Return [X, Y] of the center of cell containing provided text 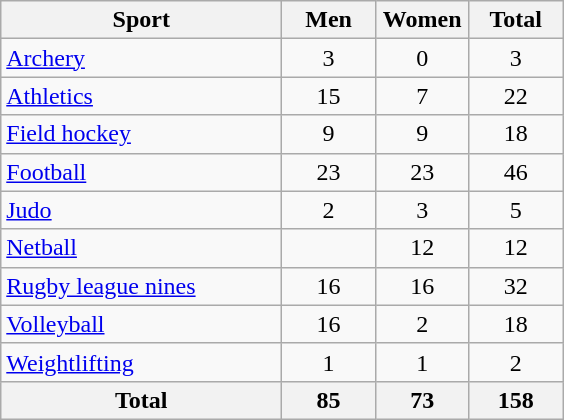
7 [422, 96]
Archery [142, 58]
32 [516, 286]
Athletics [142, 96]
Football [142, 172]
22 [516, 96]
Volleyball [142, 324]
5 [516, 210]
158 [516, 400]
15 [329, 96]
0 [422, 58]
Field hockey [142, 134]
Women [422, 20]
73 [422, 400]
Sport [142, 20]
Men [329, 20]
Weightlifting [142, 362]
85 [329, 400]
Rugby league nines [142, 286]
Netball [142, 248]
46 [516, 172]
Judo [142, 210]
